Return [X, Y] of the center of cell containing provided text 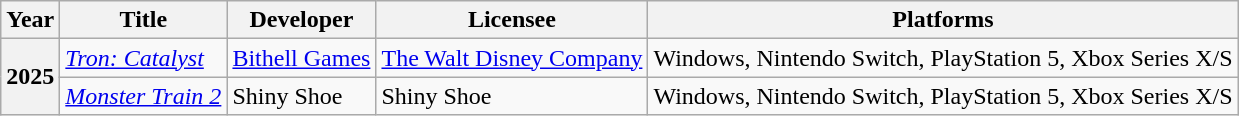
The Walt Disney Company [512, 58]
Licensee [512, 20]
2025 [30, 77]
Developer [302, 20]
Tron: Catalyst [144, 58]
Bithell Games [302, 58]
Monster Train 2 [144, 96]
Year [30, 20]
Platforms [943, 20]
Title [144, 20]
